Capture the cell that displays the provided text and extract its (x, y) central coordinate. 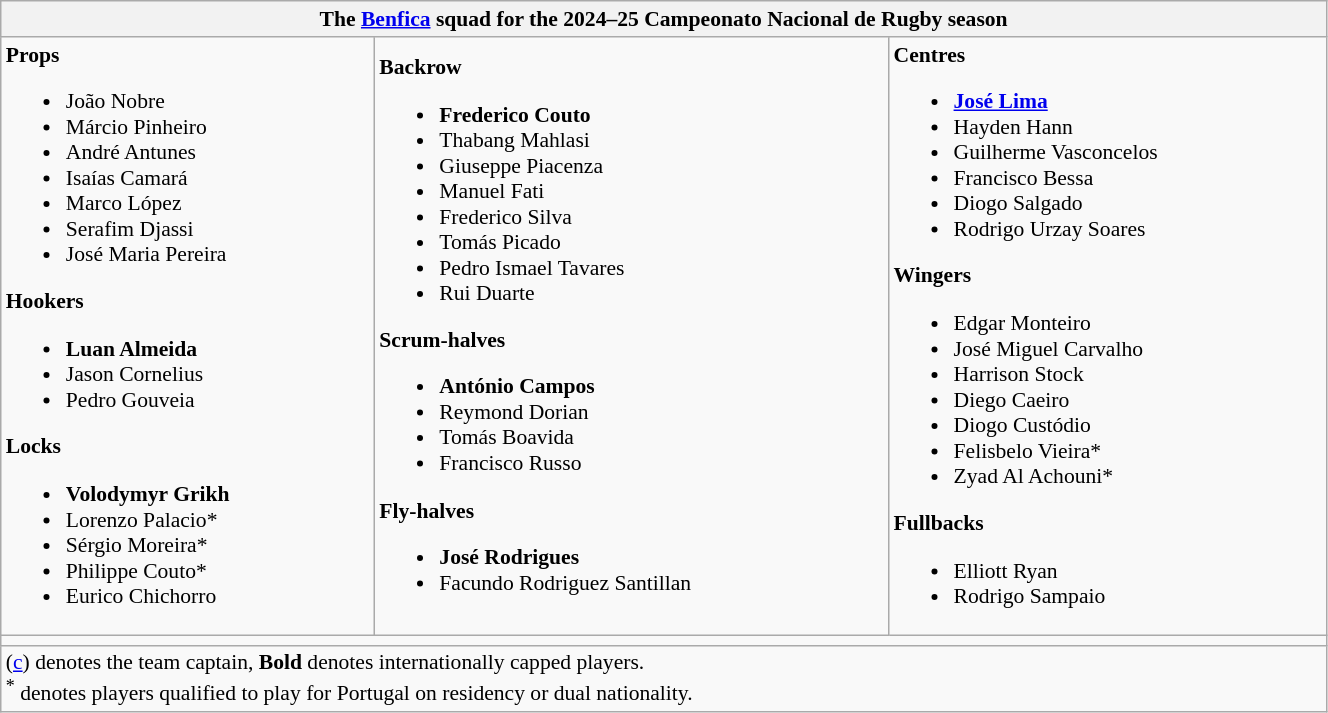
The Benfica squad for the 2024–25 Campeonato Nacional de Rugby season (664, 19)
